Pinpoint the cell where the given text exists, returning its (x, y) midpoint coordinate. 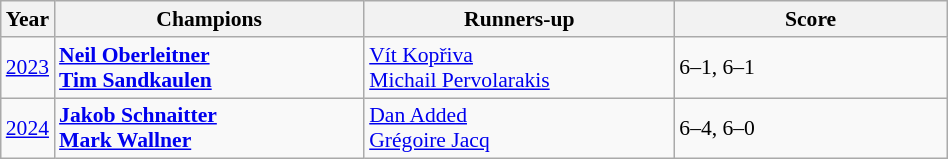
6–4, 6–0 (810, 128)
Jakob Schnaitter Mark Wallner (209, 128)
2024 (28, 128)
Score (810, 19)
2023 (28, 68)
Neil Oberleitner Tim Sandkaulen (209, 68)
Dan Added Grégoire Jacq (519, 128)
Champions (209, 19)
Vít Kopřiva Michail Pervolarakis (519, 68)
Year (28, 19)
Runners-up (519, 19)
6–1, 6–1 (810, 68)
